Return the [X, Y] coordinate for the center point of the cell that contains the specified text.  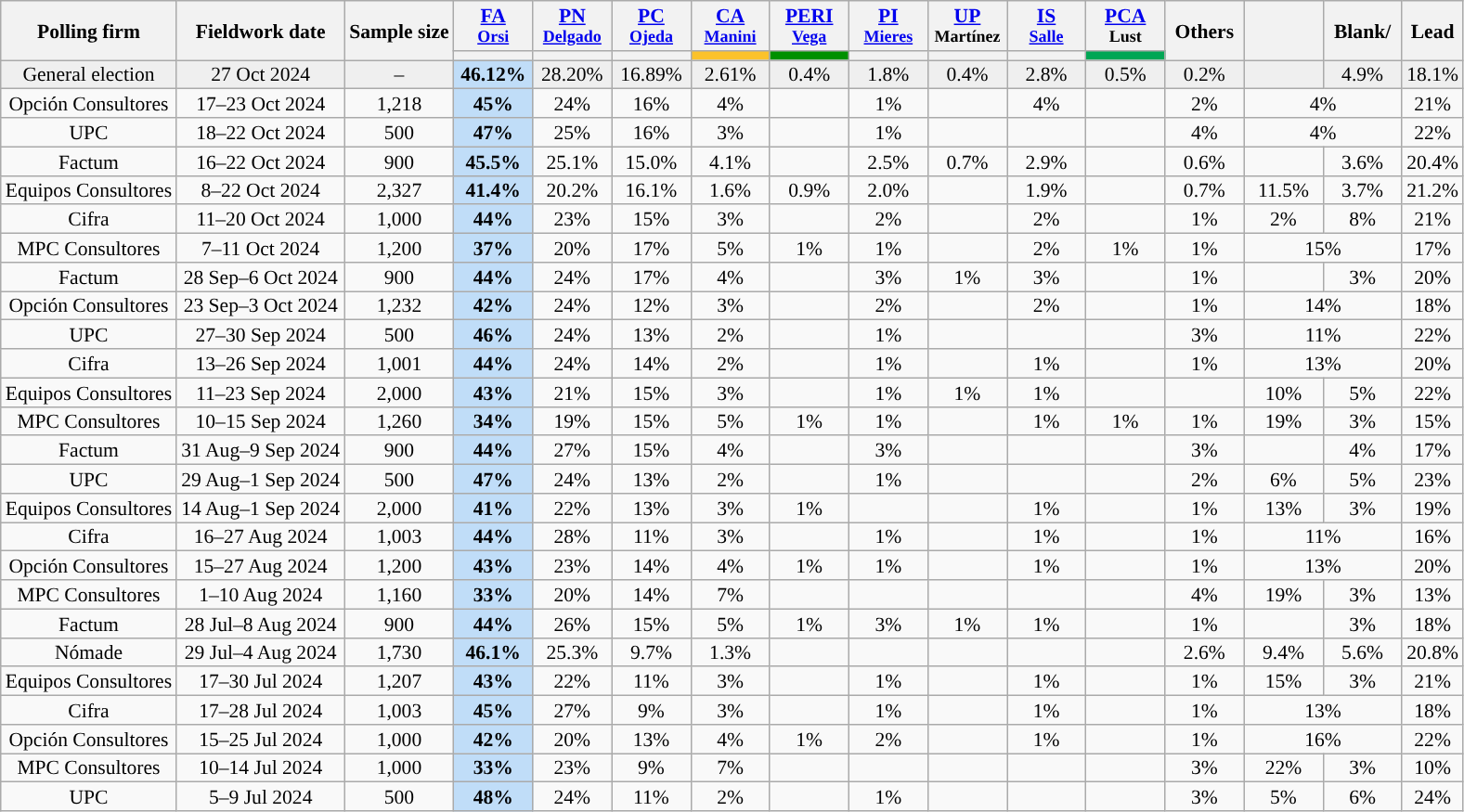
0.5% [1125, 74]
1,260 [399, 421]
10–14 Jul 2024 [260, 768]
41% [494, 509]
15–27 Aug 2024 [260, 566]
29 Aug–1 Sep 2024 [260, 479]
26% [572, 624]
1.3% [730, 651]
Others [1205, 31]
28% [572, 536]
8% [1363, 219]
Nómade [89, 651]
2.0% [887, 189]
45.5% [494, 161]
7–11 Oct 2024 [260, 249]
PIMieres [887, 26]
2.61% [730, 74]
18.1% [1432, 74]
Lead [1432, 31]
46.1% [494, 651]
PCOjeda [652, 26]
15.0% [652, 161]
2.9% [1047, 161]
1,232 [399, 306]
12% [652, 306]
23 Sep–3 Oct 2024 [260, 306]
Sample size [399, 31]
11–20 Oct 2024 [260, 219]
CAManini [730, 26]
ISSalle [1047, 26]
17–28 Jul 2024 [260, 711]
10–15 Sep 2024 [260, 421]
2.8% [1047, 74]
11–23 Sep 2024 [260, 392]
16–27 Aug 2024 [260, 536]
1,001 [399, 364]
11.5% [1283, 189]
25% [572, 132]
34% [494, 421]
17–30 Jul 2024 [260, 681]
5–9 Jul 2024 [260, 796]
3.7% [1363, 189]
18–22 Oct 2024 [260, 132]
15–25 Jul 2024 [260, 739]
21.2% [1432, 189]
1.9% [1047, 189]
31 Aug–9 Sep 2024 [260, 451]
2,327 [399, 189]
FAOrsi [494, 26]
46.12% [494, 74]
4.9% [1363, 74]
1,218 [399, 104]
– [399, 74]
2.6% [1205, 651]
2.5% [887, 161]
20.2% [572, 189]
3.6% [1363, 161]
1,730 [399, 651]
1,207 [399, 681]
27 Oct 2024 [260, 74]
1,160 [399, 594]
25.1% [572, 161]
28 Sep–6 Oct 2024 [260, 277]
46% [494, 334]
1.6% [730, 189]
0.9% [810, 189]
16.89% [652, 74]
29 Jul–4 Aug 2024 [260, 651]
1.8% [887, 74]
17–23 Oct 2024 [260, 104]
8–22 Oct 2024 [260, 189]
PCALust [1125, 26]
5.6% [1363, 651]
9.7% [652, 651]
41.4% [494, 189]
Polling firm [89, 31]
Blank/ [1363, 31]
28.20% [572, 74]
20.8% [1432, 651]
4.1% [730, 161]
14 Aug–1 Sep 2024 [260, 509]
48% [494, 796]
General election [89, 74]
20.4% [1432, 161]
Fieldwork date [260, 31]
25.3% [572, 651]
28 Jul–8 Aug 2024 [260, 624]
PNDelgado [572, 26]
1–10 Aug 2024 [260, 594]
37% [494, 249]
PERIVega [810, 26]
27–30 Sep 2024 [260, 334]
UPMartínez [967, 26]
13–26 Sep 2024 [260, 364]
0.6% [1205, 161]
16.1% [652, 189]
9.4% [1283, 651]
16–22 Oct 2024 [260, 161]
0.2% [1205, 74]
